Identify which cell holds the provided text, then report its [X, Y] central coordinate. 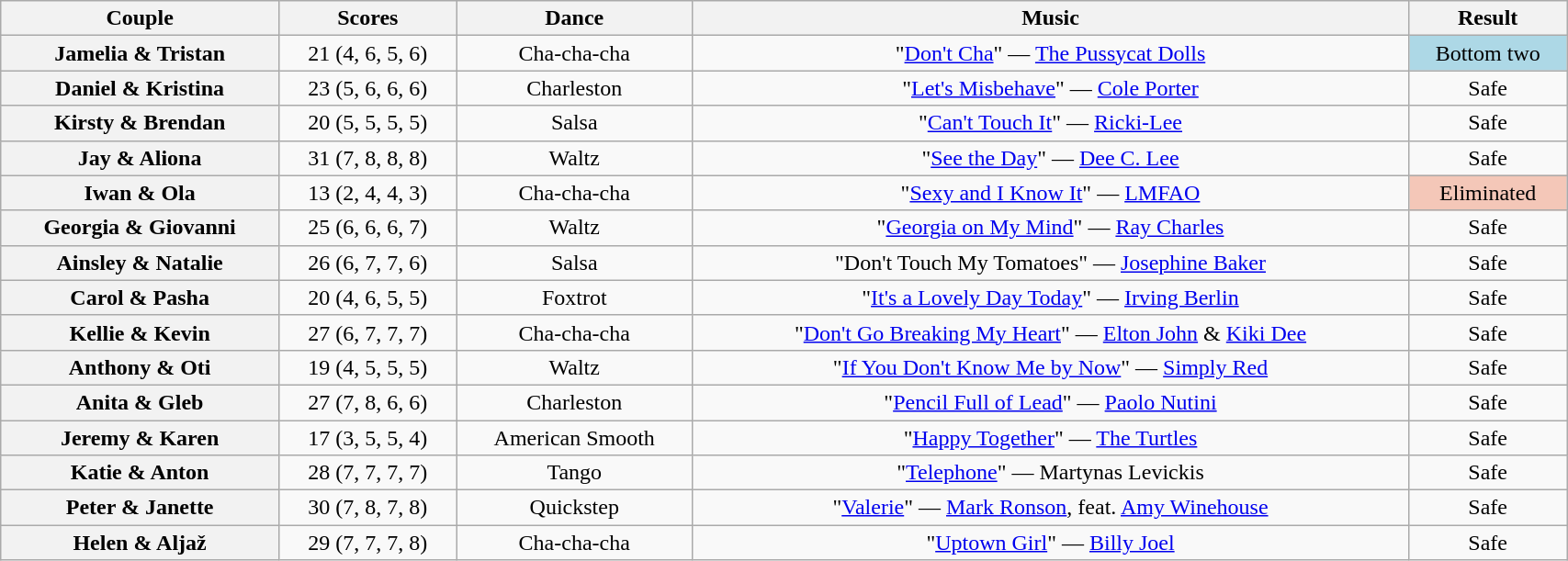
Bottom two [1488, 53]
Jamelia & Tristan [140, 53]
"Let's Misbehave" — Cole Porter [1051, 88]
Kellie & Kevin [140, 332]
Kirsty & Brendan [140, 123]
28 (7, 7, 7, 7) [367, 473]
Eliminated [1488, 193]
21 (4, 6, 5, 6) [367, 53]
"Uptown Girl" — Billy Joel [1051, 543]
Quickstep [574, 508]
Music [1051, 18]
23 (5, 6, 6, 6) [367, 88]
Georgia & Giovanni [140, 228]
Jay & Aliona [140, 158]
"Don't Touch My Tomatoes" — Josephine Baker [1051, 263]
Daniel & Kristina [140, 88]
13 (2, 4, 4, 3) [367, 193]
Katie & Anton [140, 473]
"If You Don't Know Me by Now" — Simply Red [1051, 367]
"Sexy and I Know It" — LMFAO [1051, 193]
"Georgia on My Mind" — Ray Charles [1051, 228]
"Don't Go Breaking My Heart" — Elton John & Kiki Dee [1051, 332]
Tango [574, 473]
26 (6, 7, 7, 6) [367, 263]
"Telephone" — Martynas Levickis [1051, 473]
Jeremy & Karen [140, 438]
Couple [140, 18]
Scores [367, 18]
27 (6, 7, 7, 7) [367, 332]
Ainsley & Natalie [140, 263]
American Smooth [574, 438]
Dance [574, 18]
"It's a Lovely Day Today" — Irving Berlin [1051, 297]
"Valerie" — Mark Ronson, feat. Amy Winehouse [1051, 508]
Peter & Janette [140, 508]
31 (7, 8, 8, 8) [367, 158]
Result [1488, 18]
20 (4, 6, 5, 5) [367, 297]
27 (7, 8, 6, 6) [367, 402]
"See the Day" — Dee C. Lee [1051, 158]
"Pencil Full of Lead" — Paolo Nutini [1051, 402]
Helen & Aljaž [140, 543]
20 (5, 5, 5, 5) [367, 123]
Iwan & Ola [140, 193]
Carol & Pasha [140, 297]
"Happy Together" — The Turtles [1051, 438]
30 (7, 8, 7, 8) [367, 508]
"Can't Touch It" — Ricki-Lee [1051, 123]
25 (6, 6, 6, 7) [367, 228]
17 (3, 5, 5, 4) [367, 438]
Anita & Gleb [140, 402]
Anthony & Oti [140, 367]
19 (4, 5, 5, 5) [367, 367]
Foxtrot [574, 297]
29 (7, 7, 7, 8) [367, 543]
"Don't Cha" — The Pussycat Dolls [1051, 53]
